Pinpoint the cell where the given text exists, returning its (X, Y) midpoint coordinate. 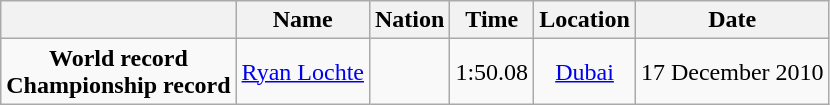
World recordChampionship record (118, 72)
1:50.08 (492, 72)
Name (302, 20)
Date (732, 20)
Location (585, 20)
17 December 2010 (732, 72)
Nation (409, 20)
Dubai (585, 72)
Time (492, 20)
Ryan Lochte (302, 72)
